From the cell containing the given text, extract its center point as [x, y] coordinate. 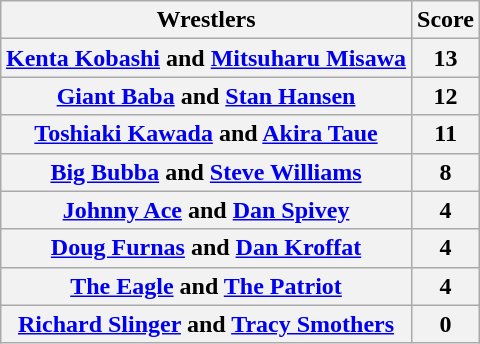
Big Bubba and Steve Williams [206, 172]
Toshiaki Kawada and Akira Taue [206, 134]
Score [446, 20]
Richard Slinger and Tracy Smothers [206, 324]
11 [446, 134]
8 [446, 172]
0 [446, 324]
The Eagle and The Patriot [206, 286]
Doug Furnas and Dan Kroffat [206, 248]
Kenta Kobashi and Mitsuharu Misawa [206, 58]
Giant Baba and Stan Hansen [206, 96]
Wrestlers [206, 20]
13 [446, 58]
12 [446, 96]
Johnny Ace and Dan Spivey [206, 210]
